Return the [x, y] coordinate for the center point of the cell that contains the specified text.  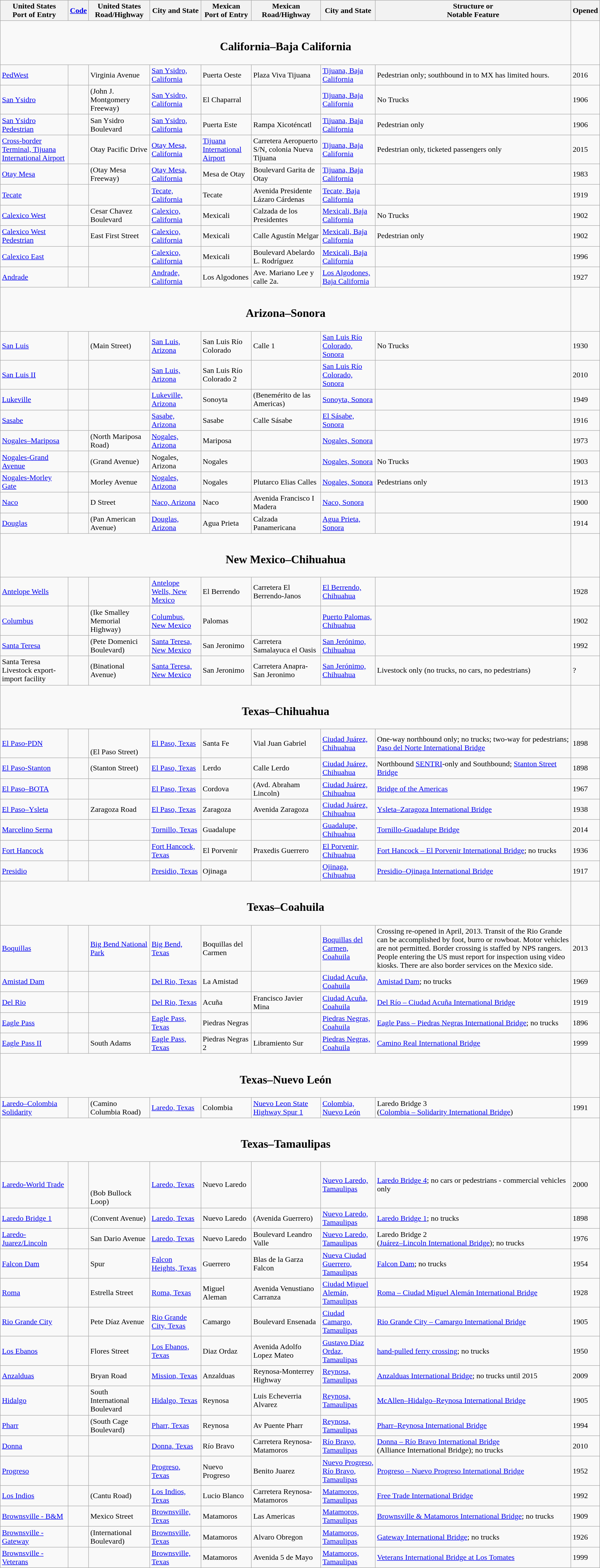
Palomas [226, 621]
Amistad Dam [34, 982]
1926 [585, 1537]
Donna, Texas [176, 1446]
(Pan American Avenue) [119, 523]
Otay Pacific Drive [119, 149]
El Chaparral [226, 100]
Calle Lerdo [286, 768]
Lucio Blanco [226, 1496]
Santa Fe [226, 743]
Avenida Zaragoza [286, 810]
Boulevard Garita de Otay [286, 174]
(Pete Domenici Boulevard) [119, 646]
Nuevo Progreso [226, 1471]
South Adams [119, 1043]
Los Ebanos, Texas [176, 1351]
1996 [585, 257]
(Bob Bullock Loop) [119, 1185]
Roma – Ciudad Miguel Alemán International Bridge [473, 1293]
Veterans International Bridge at Los Tomates [473, 1557]
Gustavo Díaz Ordaz, Tamaulipas [348, 1351]
1952 [585, 1471]
El Berrendo, Chihuahua [348, 592]
Fort Hancock, Texas [176, 851]
Morley Avenue [119, 482]
1954 [585, 1263]
Tornillo, Texas [176, 830]
(North Mariposa Road) [119, 441]
Acuña [226, 1002]
Donna [34, 1446]
Los Indios [34, 1496]
Presidio, Texas [176, 871]
Piedras Negras [226, 1023]
San Dario Avenue [119, 1238]
Nogales-Grand Avenue [34, 461]
Benito Juarez [286, 1471]
Boulevard Ensenada [286, 1322]
Laredo Bridge 4; no cars or pedestrians - commercial vehicles only [473, 1185]
One-way northbound only; no trucks; two-way for pedestrians; Paso del Norte International Bridge [473, 743]
Pedestrians only [473, 482]
1903 [585, 461]
Sonoyta, Sonora [348, 400]
D Street [119, 502]
Roma, Texas [176, 1293]
1967 [585, 789]
Diaz Ordaz [226, 1351]
MexicanRoad/Highway [286, 11]
Nueva Ciudad Guerrero, Tamaulipas [348, 1263]
Cross-border Terminal, Tijuana International Airport [34, 149]
San Luis Río Colorado [226, 346]
Plaza Viva Tijuana [286, 75]
Presidio–Ojinaga International Bridge [473, 871]
Spur [119, 1263]
2013 [585, 948]
Nuevo Leon State Highway Spur 1 [286, 1108]
Progreso – Nuevo Progreso International Bridge [473, 1471]
Sonoyta [226, 400]
Zaragoza Road [119, 810]
Laredo–Colombia Solidarity [34, 1108]
1994 [585, 1426]
Laredo-World Trade [34, 1185]
Los Algodones, Baja California [348, 277]
United StatesRoad/Highway [119, 11]
Texas–Tamaulipas [285, 1140]
Fort Hancock [34, 851]
Laredo-Juarez/Lincoln [34, 1238]
Columbus [34, 621]
San Ysidro Boulevard [119, 125]
(Convent Avenue) [119, 1218]
Boquillas [34, 948]
Rio Grande City, Texas [176, 1322]
1949 [585, 400]
San Luis II [34, 375]
1896 [585, 1023]
Lukeville, Arizona [176, 400]
Nuevo Progreso, Río Bravo, Tamaulipas [348, 1471]
Estrella Street [119, 1293]
1936 [585, 851]
Santa Teresa Livestock export-import facility [34, 670]
(Camino Columbia Road) [119, 1108]
Roma [34, 1293]
Lukeville [34, 400]
Piedras Negras 2 [226, 1043]
1969 [585, 982]
1930 [585, 346]
Ave. Mariano Lee y calle 2a. [286, 277]
1950 [585, 1351]
Pedestrian only, ticketed passengers only [473, 149]
El Porvenir [226, 851]
Guadalupe, Chihuahua [348, 830]
Ciudad Miguel Alemán, Tamaulipas [348, 1293]
Mexico Street [119, 1516]
El Sásabe, Sonora [348, 420]
Del Rio [34, 1002]
Eagle Pass – Piedras Negras International Bridge; no trucks [473, 1023]
Colombia, Nuevo León [348, 1108]
Boquillas del Carmen [226, 948]
2000 [585, 1185]
Rio Grande City – Camargo International Bridge [473, 1322]
1927 [585, 277]
Cordova [226, 789]
Camargo [226, 1322]
Agua Prieta, Sonora [348, 523]
PedWest [34, 75]
Avenida Francisco I Madera [286, 502]
Ojinaga, Chihuahua [348, 871]
Pedestrian only; southbound in to MX has limited hours. [473, 75]
(Stanton Street) [119, 768]
El Paso–Ysleta [34, 810]
Cesar Chavez Boulevard [119, 215]
Eagle Pass II [34, 1043]
El Porvenir, Chihuahua [348, 851]
Calexico West [34, 215]
Naco, Sonora [348, 502]
Reynosa-Monterrey Highway [286, 1376]
Avenida Venustiano Carranza [286, 1293]
(International Boulevard) [119, 1537]
Falcon Dam [34, 1263]
Northbound SENTRI-only and Southbound; Stanton Street Bridge [473, 768]
Los Algodones [226, 277]
Avenida Adolfo Lopez Mateo [286, 1351]
Flores Street [119, 1351]
Río Bravo, Tamaulipas [348, 1446]
Bridge of the Americas [473, 789]
Progreso [34, 1471]
Mariposa [226, 441]
Tecate, Baja California [348, 195]
Big Bend, Texas [176, 948]
2014 [585, 830]
Anzalduas International Bridge; no trucks until 2015 [473, 1376]
San Ysidro Pedestrian [34, 125]
(Grand Avenue) [119, 461]
Livestock only (no trucks, no cars, no pedestrians) [473, 670]
Tornillo-Guadalupe Bridge [473, 830]
MexicanPort of Entry [226, 11]
Free Trade International Bridge [473, 1496]
Mission, Texas [176, 1376]
Antelope Wells [34, 592]
Brownsville & Matamoros International Bridge; no trucks [473, 1516]
California–Baja California [285, 43]
Tijuana International Airport [226, 149]
Gateway International Bridge; no trucks [473, 1537]
Laredo Bridge 3 (Colombia – Solidarity International Bridge) [473, 1108]
Río Bravo [226, 1446]
2015 [585, 149]
(Cantu Road) [119, 1496]
Los Ebanos [34, 1351]
Calexico West Pedestrian [34, 236]
(Main Street) [119, 346]
Pharr [34, 1426]
Nogales-Morley Gate [34, 482]
Puerta Este [226, 125]
Code [78, 11]
Calle Agustín Melgar [286, 236]
Pharr, Texas [176, 1426]
Calle Sásabe [286, 420]
Colombia [226, 1108]
1976 [585, 1238]
Andrade, California [176, 277]
Virginia Avenue [119, 75]
1917 [585, 871]
Luis Echeverria Alvarez [286, 1401]
1983 [585, 174]
Vial Juan Gabriel [286, 743]
South International Boulevard [119, 1401]
McAllen–Hidalgo–Reynosa International Bridge [473, 1401]
Avenida 5 de Mayo [286, 1557]
Ysleta–Zaragoza International Bridge [473, 810]
Laredo Bridge 1; no trucks [473, 1218]
1991 [585, 1108]
Eagle Pass [34, 1023]
2009 [585, 1376]
? [585, 670]
Laredo Bridge 1 [34, 1218]
(John J. Montgomery Freeway) [119, 100]
Brownsville - Veterans [34, 1557]
Marcelino Serna [34, 830]
Av Puente Pharr [286, 1426]
Texas–Coahuila [285, 903]
El Berrendo [226, 592]
San Luis [34, 346]
1909 [585, 1516]
(Benemérito de las Americas) [286, 400]
El Paso–BOTA [34, 789]
Carretera El Berrendo-Janos [286, 592]
(Binational Avenue) [119, 670]
(Otay Mesa Freeway) [119, 174]
Rampa Xicoténcatl [286, 125]
Columbus, New Mexico [176, 621]
Agua Prieta [226, 523]
Carretera Samalayuca el Oasis [286, 646]
Carretera Anapra-San Jeronimo [286, 670]
Calzada de los Presidentes [286, 215]
Las Americas [286, 1516]
El Paso-Stanton [34, 768]
Praxedis Guerrero [286, 851]
Structure orNotable Feature [473, 11]
Mesa de Otay [226, 174]
Francisco Javier Mina [286, 1002]
Tecate, California [176, 195]
Pete Díaz Avenue [119, 1322]
Puerta Oeste [226, 75]
Plutarco Elias Calles [286, 482]
Carretera Aeropuerto S/N, colonia Nueva Tijuana [286, 149]
Amistad Dam; no trucks [473, 982]
Nogales–Mariposa [34, 441]
El Paso-PDN [34, 743]
San Ysidro [34, 100]
New Mexico–Chihuahua [285, 555]
Donna – Río Bravo International Bridge (Alliance International Bridge); no trucks [473, 1446]
Alvaro Obregon [286, 1537]
Arizona–Sonora [285, 309]
1900 [585, 502]
Blas de la Garza Falcon [286, 1263]
Boulevard Leandro Valle [286, 1238]
Ciudad Camargo, Tamaulipas [348, 1322]
Progreso, Texas [176, 1471]
Presidio [34, 871]
(El Paso Street) [119, 743]
Libramiento Sur [286, 1043]
Calexico East [34, 257]
1916 [585, 420]
Zaragoza [226, 810]
1938 [585, 810]
1914 [585, 523]
Avenida Presidente Lázaro Cárdenas [286, 195]
Los Indios, Texas [176, 1496]
Antelope Wells, New Mexico [176, 592]
Fort Hancock – El Porvenir International Bridge; no trucks [473, 851]
Calzada Panamericana [286, 523]
Laredo Bridge 2 (Juárez–Lincoln International Bridge); no trucks [473, 1238]
Sasabe, Arizona [176, 420]
2016 [585, 75]
Falcon Heights, Texas [176, 1263]
Hidalgo [34, 1401]
Ojinaga [226, 871]
(Avd. Abraham Lincoln) [286, 789]
Camino Real International Bridge [473, 1043]
Andrade [34, 277]
Douglas [34, 523]
Big Bend National Park [119, 948]
Boulevard Abelardo L. Rodríguez [286, 257]
Brownsville - Gateway [34, 1537]
Naco, Arizona [176, 502]
Brownsville - B&M [34, 1516]
hand-pulled ferry crossing; no trucks [473, 1351]
Opened [585, 11]
Puerto Palomas, Chihuahua [348, 621]
Guerrero [226, 1263]
(Ike Smalley Memorial Highway) [119, 621]
Douglas, Arizona [176, 523]
Texas–Nuevo León [285, 1075]
Rio Grande City [34, 1322]
Guadalupe [226, 830]
Bryan Road [119, 1376]
Del Río – Ciudad Acuña International Bridge [473, 1002]
(Avenida Guerrero) [286, 1218]
Falcon Dam; no trucks [473, 1263]
1973 [585, 441]
Miguel Aleman [226, 1293]
Lerdo [226, 768]
San Luis Río Colorado 2 [226, 375]
Santa Teresa [34, 646]
La Amistad [226, 982]
Texas–Chihuahua [285, 707]
East First Street [119, 236]
Hidalgo, Texas [176, 1401]
(South Cage Boulevard) [119, 1426]
Boquillas del Carmen, Coahuila [348, 948]
1913 [585, 482]
United StatesPort of Entry [34, 11]
Pharr–Reynosa International Bridge [473, 1426]
Calle 1 [286, 346]
Otay Mesa [34, 174]
